Return [x, y] of the center of cell containing provided text 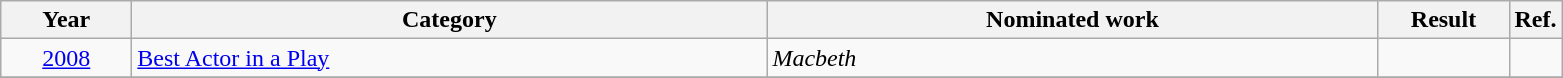
Macbeth [1072, 58]
Category [450, 20]
2008 [66, 58]
Year [66, 20]
Ref. [1536, 20]
Result [1444, 20]
Nominated work [1072, 20]
Best Actor in a Play [450, 58]
